Provide the [x, y] coordinate of the cell's center where the given text is located.  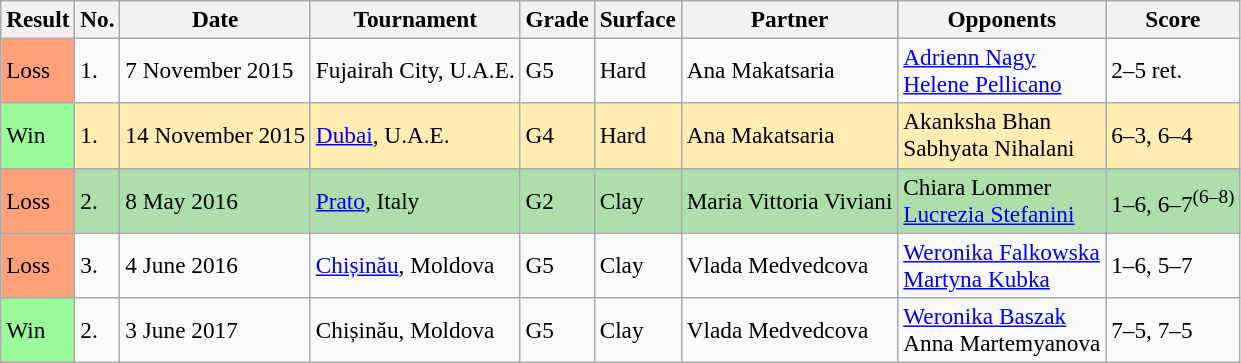
Tournament [415, 19]
8 May 2016 [215, 200]
2–5 ret. [1173, 70]
3 June 2017 [215, 330]
Maria Vittoria Viviani [790, 200]
Akanksha Bhan Sabhyata Nihalani [1002, 136]
1–6, 6–7(6–8) [1173, 200]
7–5, 7–5 [1173, 330]
Score [1173, 19]
Dubai, U.A.E. [415, 136]
Surface [638, 19]
Weronika Falkowska Martyna Kubka [1002, 264]
Adrienn Nagy Helene Pellicano [1002, 70]
6–3, 6–4 [1173, 136]
Fujairah City, U.A.E. [415, 70]
No. [98, 19]
Grade [557, 19]
G2 [557, 200]
Result [38, 19]
14 November 2015 [215, 136]
Opponents [1002, 19]
Chiara Lommer Lucrezia Stefanini [1002, 200]
Prato, Italy [415, 200]
Weronika Baszak Anna Martemyanova [1002, 330]
3. [98, 264]
G4 [557, 136]
Date [215, 19]
1–6, 5–7 [1173, 264]
7 November 2015 [215, 70]
4 June 2016 [215, 264]
Partner [790, 19]
